Return the [X, Y] coordinate for the center point of the cell that contains the specified text.  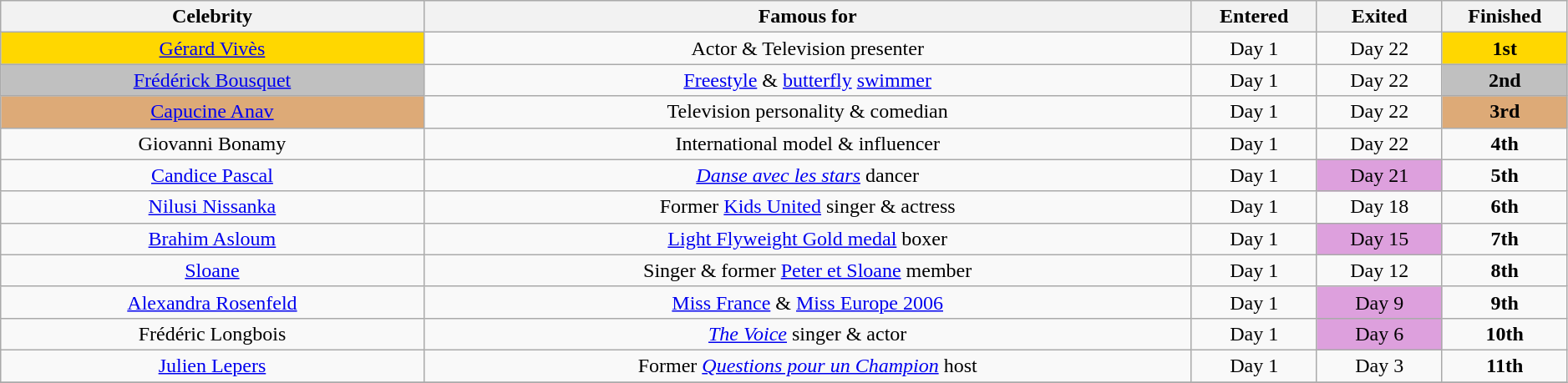
Light Flyweight Gold medal boxer [807, 239]
Entered [1254, 17]
Giovanni Bonamy [212, 144]
Freestyle & butterfly swimmer [807, 80]
6th [1505, 207]
Actor & Television presenter [807, 48]
Brahim Asloum [212, 239]
Day 18 [1379, 207]
Former Questions pour un Champion host [807, 365]
Day 9 [1379, 302]
Day 12 [1379, 270]
Frédéric Longbois [212, 334]
Gérard Vivès [212, 48]
Nilusi Nissanka [212, 207]
Julien Lepers [212, 365]
8th [1505, 270]
Candice Pascal [212, 175]
7th [1505, 239]
4th [1505, 144]
International model & influencer [807, 144]
Former Kids United singer & actress [807, 207]
Finished [1505, 17]
Day 3 [1379, 365]
Day 21 [1379, 175]
Alexandra Rosenfeld [212, 302]
Frédérick Bousquet [212, 80]
5th [1505, 175]
Day 6 [1379, 334]
2nd [1505, 80]
9th [1505, 302]
11th [1505, 365]
1st [1505, 48]
Capucine Anav [212, 112]
Danse avec les stars dancer [807, 175]
Celebrity [212, 17]
The Voice singer & actor [807, 334]
Miss France & Miss Europe 2006 [807, 302]
Singer & former Peter et Sloane member [807, 270]
Television personality & comedian [807, 112]
Sloane [212, 270]
3rd [1505, 112]
10th [1505, 334]
Famous for [807, 17]
Day 15 [1379, 239]
Exited [1379, 17]
